Scan for the cell matching the given text and deliver its [X, Y] coordinate at center. 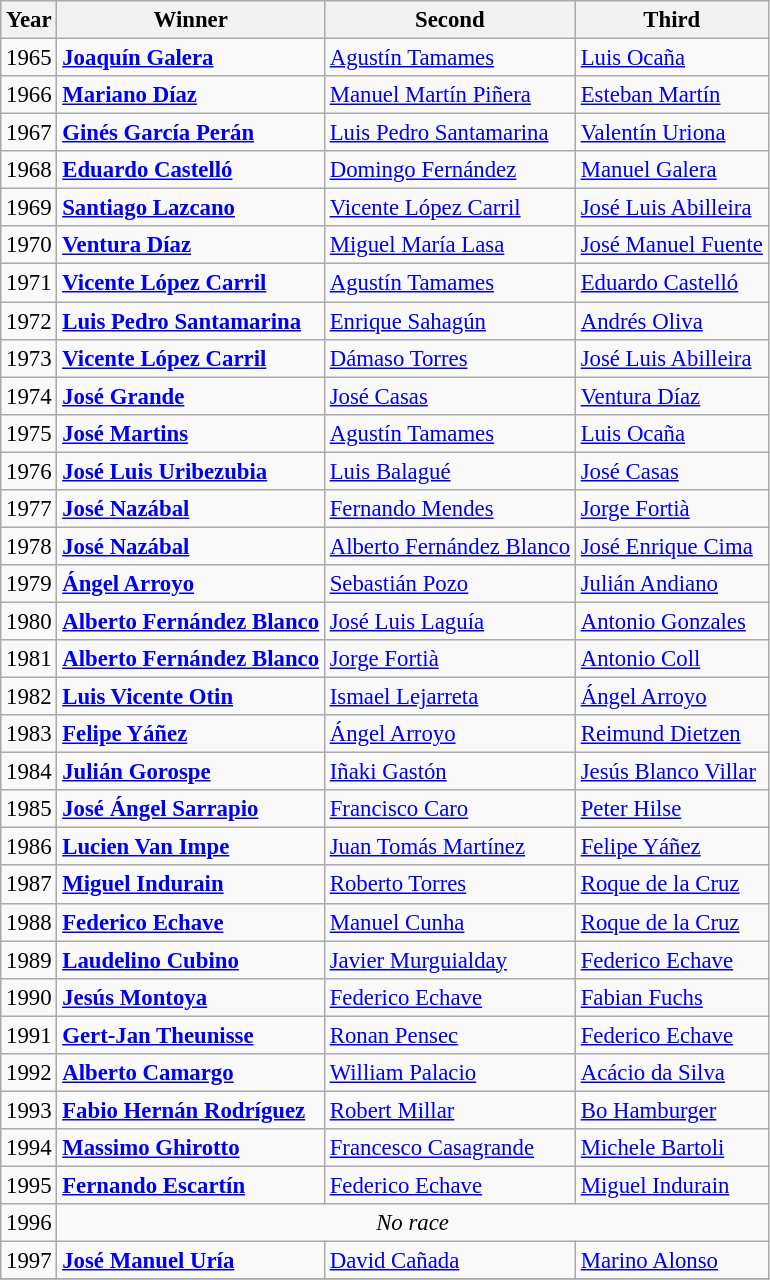
Fabio Hernán Rodríguez [190, 1110]
Julián Gorospe [190, 772]
1973 [29, 358]
Domingo Fernández [450, 170]
Reimund Dietzen [672, 734]
Third [672, 20]
Fernando Escartín [190, 1185]
Mariano Díaz [190, 95]
1966 [29, 95]
Peter Hilse [672, 809]
No race [412, 1223]
Laudelino Cubino [190, 960]
David Cañada [450, 1261]
Manuel Cunha [450, 922]
Roberto Torres [450, 885]
José Manuel Uría [190, 1261]
1979 [29, 584]
Julián Andiano [672, 584]
José Ángel Sarrapio [190, 809]
1965 [29, 58]
Robert Millar [450, 1110]
1987 [29, 885]
Francisco Caro [450, 809]
Antonio Gonzales [672, 621]
Year [29, 20]
Iñaki Gastón [450, 772]
Valentín Uriona [672, 133]
1982 [29, 697]
Fabian Fuchs [672, 997]
1972 [29, 321]
1995 [29, 1185]
1971 [29, 283]
Gert-Jan Theunisse [190, 1035]
Luis Vicente Otin [190, 697]
José Enrique Cima [672, 546]
1981 [29, 659]
1988 [29, 922]
José Grande [190, 396]
1986 [29, 847]
Miguel María Lasa [450, 245]
Ismael Lejarreta [450, 697]
José Luis Uribezubia [190, 471]
1977 [29, 509]
Massimo Ghirotto [190, 1148]
Sebastián Pozo [450, 584]
1969 [29, 208]
Alberto Camargo [190, 1073]
1974 [29, 396]
Juan Tomás Martínez [450, 847]
Second [450, 20]
José Martins [190, 433]
1976 [29, 471]
José Manuel Fuente [672, 245]
1983 [29, 734]
Dámaso Torres [450, 358]
1989 [29, 960]
Bo Hamburger [672, 1110]
Joaquín Galera [190, 58]
Michele Bartoli [672, 1148]
Antonio Coll [672, 659]
1984 [29, 772]
1996 [29, 1223]
1992 [29, 1073]
Esteban Martín [672, 95]
1990 [29, 997]
1978 [29, 546]
1980 [29, 621]
Jesús Blanco Villar [672, 772]
José Luis Laguía [450, 621]
1991 [29, 1035]
Ginés García Perán [190, 133]
Fernando Mendes [450, 509]
1968 [29, 170]
Manuel Galera [672, 170]
Marino Alonso [672, 1261]
1970 [29, 245]
Francesco Casagrande [450, 1148]
Javier Murguialday [450, 960]
William Palacio [450, 1073]
1994 [29, 1148]
Enrique Sahagún [450, 321]
1997 [29, 1261]
Andrés Oliva [672, 321]
1993 [29, 1110]
Lucien Van Impe [190, 847]
Acácio da Silva [672, 1073]
1975 [29, 433]
Manuel Martín Piñera [450, 95]
1967 [29, 133]
Santiago Lazcano [190, 208]
Jesús Montoya [190, 997]
Luis Balagué [450, 471]
Winner [190, 20]
Ronan Pensec [450, 1035]
1985 [29, 809]
